Provide the [X, Y] coordinate of the cell's center where the given text is located.  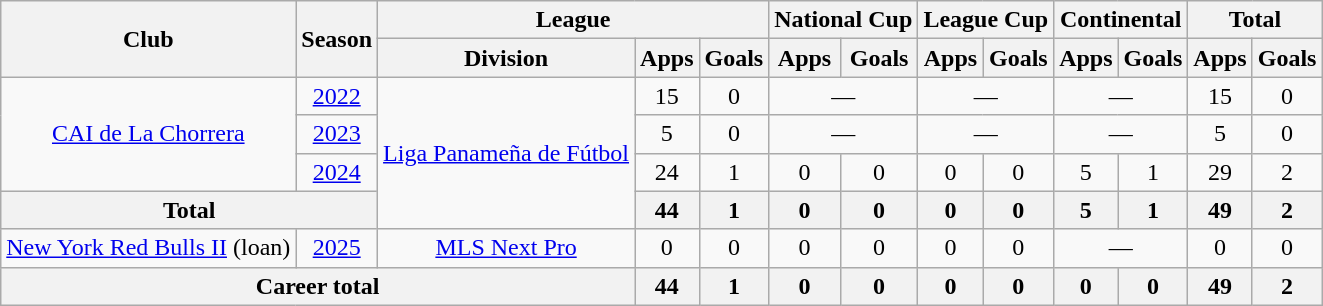
League Cup [986, 20]
Season [337, 39]
2024 [337, 172]
National Cup [844, 20]
Division [506, 58]
2023 [337, 134]
CAI de La Chorrera [148, 134]
New York Red Bulls II (loan) [148, 248]
24 [667, 172]
29 [1220, 172]
Club [148, 39]
Career total [318, 286]
2025 [337, 248]
League [574, 20]
MLS Next Pro [506, 248]
Continental [1121, 20]
2022 [337, 96]
Liga Panameña de Fútbol [506, 153]
